Return the (x, y) coordinate for the center point of the cell that contains the specified text.  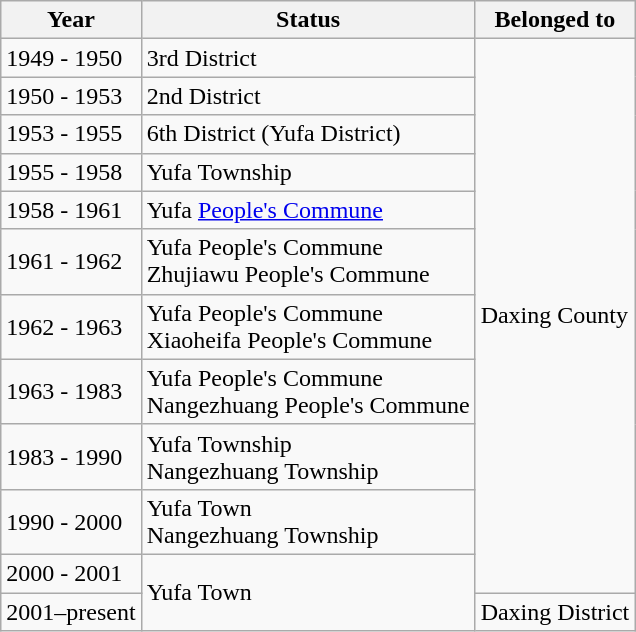
1955 - 1958 (71, 172)
1958 - 1961 (71, 210)
Status (308, 20)
Yufa TownNangezhuang Township (308, 522)
Yufa People's CommuneNangezhuang People's Commune (308, 392)
Yufa TownshipNangezhuang Township (308, 456)
1950 - 1953 (71, 96)
1961 - 1962 (71, 262)
1962 - 1963 (71, 326)
1949 - 1950 (71, 58)
6th District (Yufa District) (308, 134)
2001–present (71, 611)
2nd District (308, 96)
1990 - 2000 (71, 522)
1953 - 1955 (71, 134)
Yufa People's Commune (308, 210)
Daxing District (555, 611)
2000 - 2001 (71, 573)
Daxing County (555, 316)
Year (71, 20)
3rd District (308, 58)
Yufa Town (308, 592)
Yufa People's CommuneXiaoheifa People's Commune (308, 326)
1983 - 1990 (71, 456)
Yufa People's CommuneZhujiawu People's Commune (308, 262)
Belonged to (555, 20)
1963 - 1983 (71, 392)
Yufa Township (308, 172)
